Scan for the cell matching the given text and deliver its (X, Y) coordinate at center. 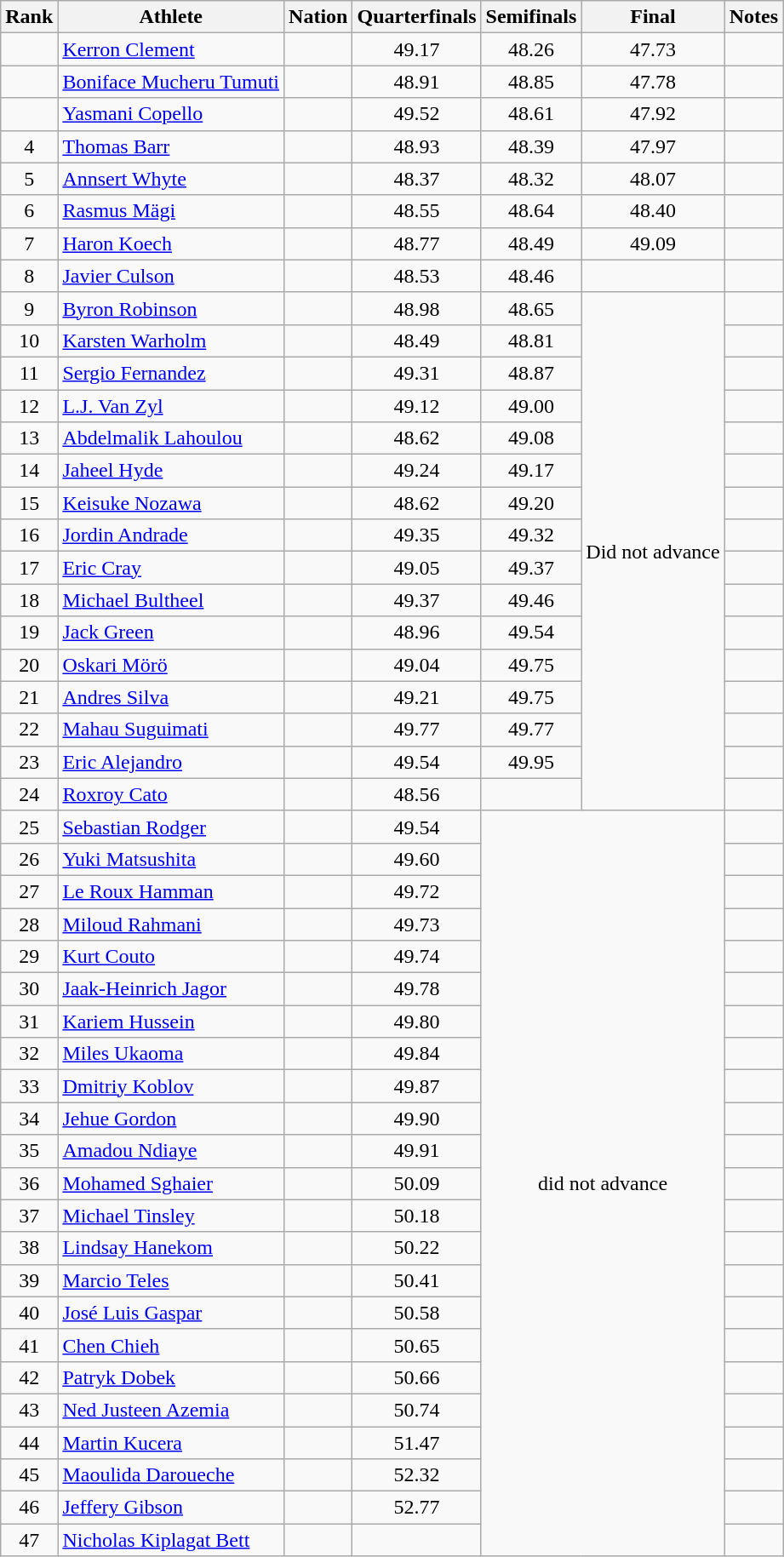
49.84 (417, 1054)
Kariem Hussein (171, 1022)
Nation (318, 17)
48.07 (653, 179)
Jaak-Heinrich Jagor (171, 989)
49.05 (417, 568)
52.77 (417, 1508)
49.35 (417, 535)
Jeffery Gibson (171, 1508)
49.78 (417, 989)
47.78 (653, 82)
Keisuke Nozawa (171, 503)
28 (29, 924)
Miles Ukaoma (171, 1054)
4 (29, 146)
Oskari Mörö (171, 665)
Marcio Teles (171, 1280)
49.24 (417, 471)
Eric Cray (171, 568)
48.37 (417, 179)
Rasmus Mägi (171, 211)
49.21 (417, 697)
48.32 (531, 179)
35 (29, 1151)
49.08 (531, 438)
Roxroy Cato (171, 794)
Semifinals (531, 17)
43 (29, 1410)
42 (29, 1377)
48.93 (417, 146)
Ned Justeen Azemia (171, 1410)
40 (29, 1313)
51.47 (417, 1443)
Jack Green (171, 633)
49.09 (653, 243)
49.12 (417, 406)
48.61 (531, 114)
49.52 (417, 114)
50.58 (417, 1313)
49.95 (531, 762)
Haron Koech (171, 243)
25 (29, 827)
47.92 (653, 114)
Sebastian Rodger (171, 827)
Abdelmalik Lahoulou (171, 438)
48.53 (417, 276)
49.20 (531, 503)
Amadou Ndiaye (171, 1151)
20 (29, 665)
10 (29, 341)
50.09 (417, 1183)
Jehue Gordon (171, 1119)
49.72 (417, 891)
26 (29, 859)
15 (29, 503)
9 (29, 308)
Michael Tinsley (171, 1216)
48.98 (417, 308)
Sergio Fernandez (171, 373)
47.73 (653, 49)
31 (29, 1022)
44 (29, 1443)
7 (29, 243)
49.00 (531, 406)
Jaheel Hyde (171, 471)
50.18 (417, 1216)
49.90 (417, 1119)
Maoulida Daroueche (171, 1475)
49.46 (531, 600)
49.60 (417, 859)
48.39 (531, 146)
Mohamed Sghaier (171, 1183)
48.46 (531, 276)
Kurt Couto (171, 957)
Quarterfinals (417, 17)
49.73 (417, 924)
Miloud Rahmani (171, 924)
Nicholas Kiplagat Bett (171, 1540)
Dmitriy Koblov (171, 1086)
45 (29, 1475)
34 (29, 1119)
36 (29, 1183)
49.32 (531, 535)
22 (29, 730)
21 (29, 697)
Yasmani Copello (171, 114)
Final (653, 17)
Jordin Andrade (171, 535)
48.96 (417, 633)
38 (29, 1248)
49.87 (417, 1086)
48.64 (531, 211)
Chen Chieh (171, 1345)
48.81 (531, 341)
48.40 (653, 211)
Notes (753, 17)
Eric Alejandro (171, 762)
12 (29, 406)
Boniface Mucheru Tumuti (171, 82)
Rank (29, 17)
18 (29, 600)
Andres Silva (171, 697)
30 (29, 989)
49.74 (417, 957)
48.56 (417, 794)
50.74 (417, 1410)
49.31 (417, 373)
32 (29, 1054)
24 (29, 794)
48.87 (531, 373)
16 (29, 535)
48.91 (417, 82)
José Luis Gaspar (171, 1313)
48.85 (531, 82)
50.22 (417, 1248)
Javier Culson (171, 276)
48.77 (417, 243)
41 (29, 1345)
Kerron Clement (171, 49)
did not advance (603, 1183)
Lindsay Hanekom (171, 1248)
L.J. Van Zyl (171, 406)
50.65 (417, 1345)
39 (29, 1280)
Thomas Barr (171, 146)
49.04 (417, 665)
Did not advance (653, 552)
Michael Bultheel (171, 600)
33 (29, 1086)
Le Roux Hamman (171, 891)
49.80 (417, 1022)
Athlete (171, 17)
5 (29, 179)
47.97 (653, 146)
49.91 (417, 1151)
Martin Kucera (171, 1443)
19 (29, 633)
37 (29, 1216)
14 (29, 471)
29 (29, 957)
8 (29, 276)
13 (29, 438)
47 (29, 1540)
6 (29, 211)
11 (29, 373)
Karsten Warholm (171, 341)
17 (29, 568)
48.26 (531, 49)
Patryk Dobek (171, 1377)
48.55 (417, 211)
23 (29, 762)
46 (29, 1508)
48.65 (531, 308)
50.66 (417, 1377)
Annsert Whyte (171, 179)
Yuki Matsushita (171, 859)
52.32 (417, 1475)
Mahau Suguimati (171, 730)
27 (29, 891)
Byron Robinson (171, 308)
50.41 (417, 1280)
